Locate the cell with the specified text and output its [x, y] center coordinate. 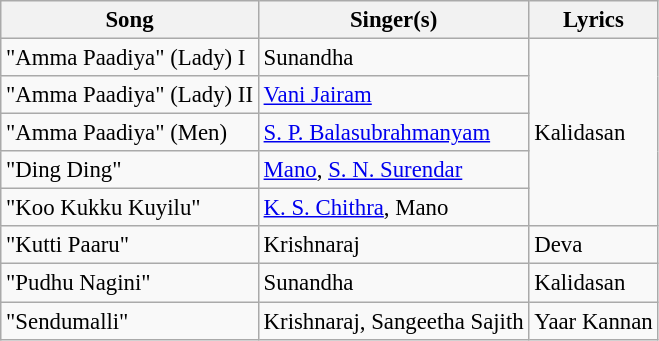
"Amma Paadiya" (Men) [130, 133]
"Kutti Paaru" [130, 245]
"Pudhu Nagini" [130, 283]
Song [130, 20]
"Ding Ding" [130, 170]
Krishnaraj [394, 245]
Lyrics [594, 20]
Krishnaraj, Sangeetha Sajith [394, 321]
Yaar Kannan [594, 321]
Deva [594, 245]
Mano, S. N. Surendar [394, 170]
"Koo Kukku Kuyilu" [130, 208]
"Sendumalli" [130, 321]
K. S. Chithra, Mano [394, 208]
Singer(s) [394, 20]
"Amma Paadiya" (Lady) II [130, 95]
S. P. Balasubrahmanyam [394, 133]
"Amma Paadiya" (Lady) I [130, 58]
Vani Jairam [394, 95]
